Scan for the cell matching the given text and deliver its [x, y] coordinate at center. 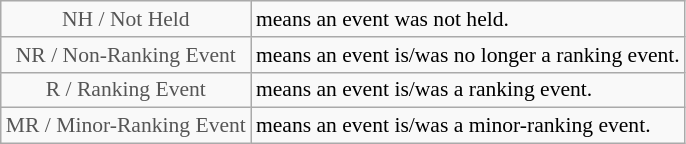
means an event is/was a ranking event. [468, 90]
MR / Minor-Ranking Event [126, 126]
R / Ranking Event [126, 90]
means an event is/was no longer a ranking event. [468, 55]
means an event is/was a minor-ranking event. [468, 126]
NR / Non-Ranking Event [126, 55]
means an event was not held. [468, 19]
NH / Not Held [126, 19]
